For the text-containing cell, return its midpoint in (X, Y) coordinate format. 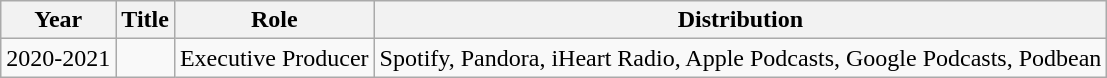
2020-2021 (58, 58)
Title (146, 20)
Year (58, 20)
Role (274, 20)
Spotify, Pandora, iHeart Radio, Apple Podcasts, Google Podcasts, Podbean (740, 58)
Executive Producer (274, 58)
Distribution (740, 20)
